Pinpoint the cell where the given text exists, returning its [x, y] midpoint coordinate. 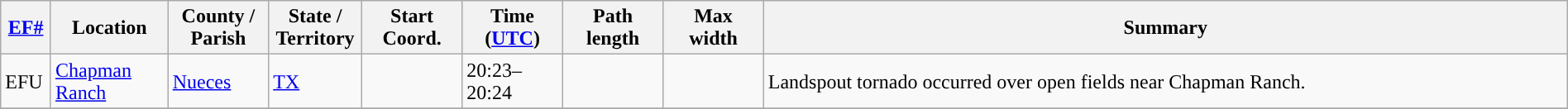
Nueces [218, 81]
Location [109, 28]
EFU [26, 81]
Start Coord. [412, 28]
Max width [713, 28]
Landspout tornado occurred over open fields near Chapman Ranch. [1165, 81]
20:23–20:24 [513, 81]
Chapman Ranch [109, 81]
County / Parish [218, 28]
EF# [26, 28]
Summary [1165, 28]
Path length [612, 28]
Time (UTC) [513, 28]
State / Territory [316, 28]
TX [316, 81]
